For the text-containing cell, return its midpoint in (x, y) coordinate format. 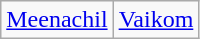
Meenachil (57, 20)
Vaikom (156, 20)
